Identify which cell holds the provided text, then report its (X, Y) central coordinate. 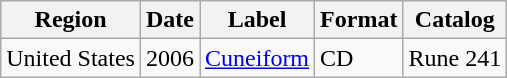
CD (359, 58)
Format (359, 20)
Date (170, 20)
United States (71, 58)
Rune 241 (455, 58)
Region (71, 20)
Label (258, 20)
Catalog (455, 20)
2006 (170, 58)
Cuneiform (258, 58)
